Capture the cell that displays the provided text and extract its (X, Y) central coordinate. 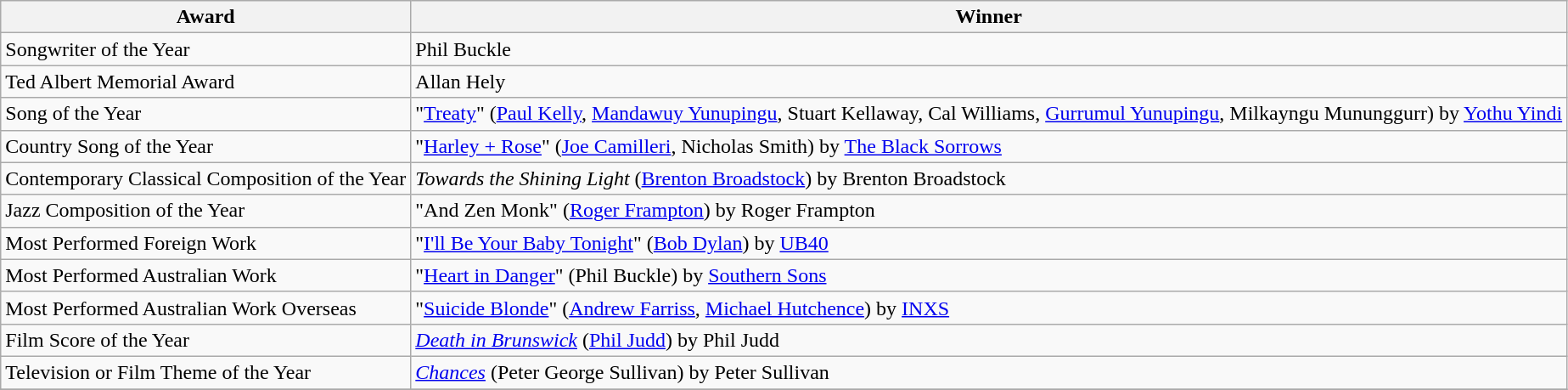
Award (205, 17)
Chances (Peter George Sullivan) by Peter Sullivan (989, 372)
"Heart in Danger" (Phil Buckle) by Southern Sons (989, 275)
Song of the Year (205, 114)
"Treaty" (Paul Kelly, Mandawuy Yunupingu, Stuart Kellaway, Cal Williams, Gurrumul Yunupingu, Milkayngu Mununggurr) by Yothu Yindi (989, 114)
Allan Hely (989, 82)
"I'll Be Your Baby Tonight" (Bob Dylan) by UB40 (989, 243)
"Suicide Blonde" (Andrew Farriss, Michael Hutchence) by INXS (989, 308)
Film Score of the Year (205, 340)
Winner (989, 17)
Songwriter of the Year (205, 49)
Phil Buckle (989, 49)
Most Performed Foreign Work (205, 243)
Most Performed Australian Work (205, 275)
Towards the Shining Light (Brenton Broadstock) by Brenton Broadstock (989, 178)
Jazz Composition of the Year (205, 211)
Ted Albert Memorial Award (205, 82)
Television or Film Theme of the Year (205, 372)
Country Song of the Year (205, 146)
"Harley + Rose" (Joe Camilleri, Nicholas Smith) by The Black Sorrows (989, 146)
Most Performed Australian Work Overseas (205, 308)
"And Zen Monk" (Roger Frampton) by Roger Frampton (989, 211)
Death in Brunswick (Phil Judd) by Phil Judd (989, 340)
Contemporary Classical Composition of the Year (205, 178)
